From the cell containing the given text, extract its center point as [X, Y] coordinate. 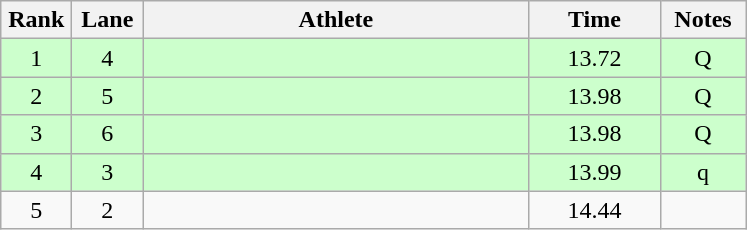
6 [108, 134]
Rank [36, 20]
Notes [703, 20]
1 [36, 58]
q [703, 172]
Time [594, 20]
13.99 [594, 172]
14.44 [594, 210]
Lane [108, 20]
Athlete [336, 20]
13.72 [594, 58]
